Scan for the cell matching the given text and deliver its (X, Y) coordinate at center. 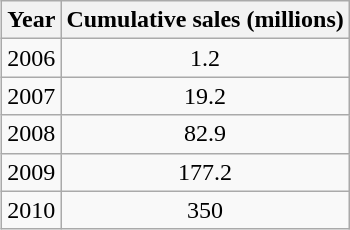
Year (32, 20)
177.2 (205, 172)
1.2 (205, 58)
Cumulative sales (millions) (205, 20)
2010 (32, 210)
2006 (32, 58)
350 (205, 210)
2008 (32, 134)
2009 (32, 172)
82.9 (205, 134)
19.2 (205, 96)
2007 (32, 96)
